Capture the cell that displays the provided text and extract its [X, Y] central coordinate. 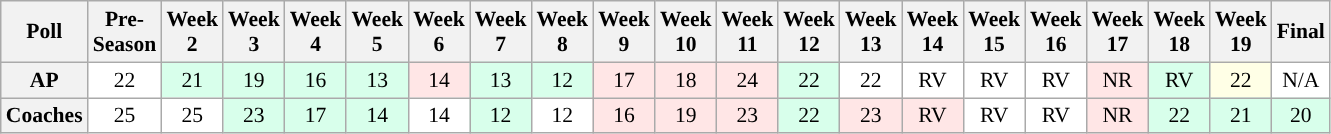
Week13 [871, 32]
Week9 [624, 32]
Week18 [1179, 32]
Week12 [809, 32]
20 [1301, 116]
Pre-Season [125, 32]
Week15 [994, 32]
Week3 [254, 32]
Week8 [562, 32]
Week4 [316, 32]
Week2 [192, 32]
Week17 [1118, 32]
Poll [44, 32]
Week19 [1241, 32]
AP [44, 80]
N/A [1301, 80]
Week7 [501, 32]
Week10 [686, 32]
Week5 [377, 32]
Final [1301, 32]
Week6 [439, 32]
24 [748, 80]
18 [686, 80]
Week11 [748, 32]
Week16 [1056, 32]
Coaches [44, 116]
Week14 [933, 32]
